Extract the (X, Y) coordinate from the center of the cell holding the provided text.  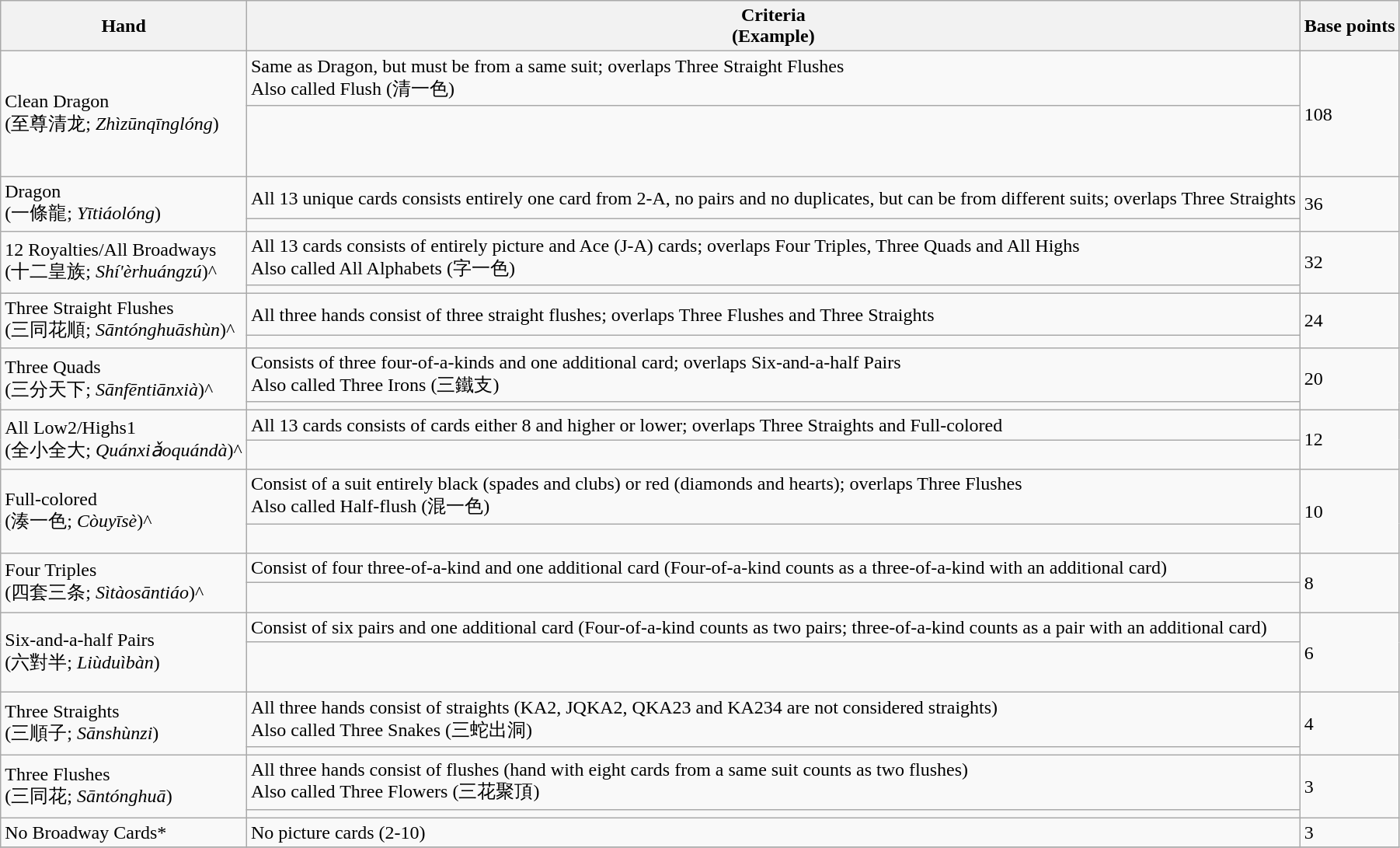
10 (1350, 511)
All 13 unique cards consists entirely one card from 2-A, no pairs and no duplicates, but can be from different suits; overlaps Three Straights (773, 197)
4 (1350, 724)
Criteria(Example) (773, 26)
All three hands consist of flushes (hand with eight cards from a same suit counts as two flushes)Also called Three Flowers (三花聚頂) (773, 782)
108 (1350, 114)
24 (1350, 321)
Consist of four three-of-a-kind and one additional card (Four-of-a-kind counts as a three-of-a-kind with an additional card) (773, 568)
Base points (1350, 26)
All three hands consist of straights (KA2, JQKA2, QKA23 and KA234 are not considered straights)Also called Three Snakes (三蛇出洞) (773, 720)
Three Straight Flushes(三同花順; Sāntónghuāshùn)^ (124, 321)
Dragon (一條龍; Yītiáolóng) (124, 204)
Consist of six pairs and one additional card (Four-of-a-kind counts as two pairs; three-of-a-kind counts as a pair with an additional card) (773, 627)
Same as Dragon, but must be from a same suit; overlaps Three Straight FlushesAlso called Flush (清一色) (773, 79)
Three Straights (三順子; Sānshùnzi) (124, 724)
Full-colored(湊一色; Còuyīsè)^ (124, 511)
32 (1350, 263)
No picture cards (2-10) (773, 832)
Consist of a suit entirely black (spades and clubs) or red (diamonds and hearts); overlaps Three FlushesAlso called Half-flush (混一色) (773, 497)
No Broadway Cards* (124, 832)
20 (1350, 379)
Six-and-a-half Pairs (六對半; Liùduìbàn) (124, 653)
Consists of three four-of-a-kinds and one additional card; overlaps Six-and-a-half PairsAlso called Three Irons (三鐵支) (773, 375)
All 13 cards consists of entirely picture and Ace (J-A) cards; overlaps Four Triples, Three Quads and All HighsAlso called All Alphabets (字一色) (773, 258)
Hand (124, 26)
Three Flushes(三同花; Sāntónghuā) (124, 787)
6 (1350, 653)
All 13 cards consists of cards either 8 and higher or lower; overlaps Three Straights and Full-colored (773, 425)
Three Quads(三分天下; Sānfēntiānxià)^ (124, 379)
12 (1350, 440)
All Low2/Highs1(全小全大; Quánxiǎoquándà)^ (124, 440)
36 (1350, 204)
All three hands consist of three straight flushes; overlaps Three Flushes and Three Straights (773, 315)
8 (1350, 583)
12 Royalties/All Broadways(十二皇族; Shí'èrhuángzú)^ (124, 263)
Four Triples (四套三条; Sìtàosāntiáo)^ (124, 583)
Clean Dragon (至尊清龙; Zhìzūnqīnglóng) (124, 114)
